Find where the given text appears and provide that cell's center as (X, Y) coordinate. 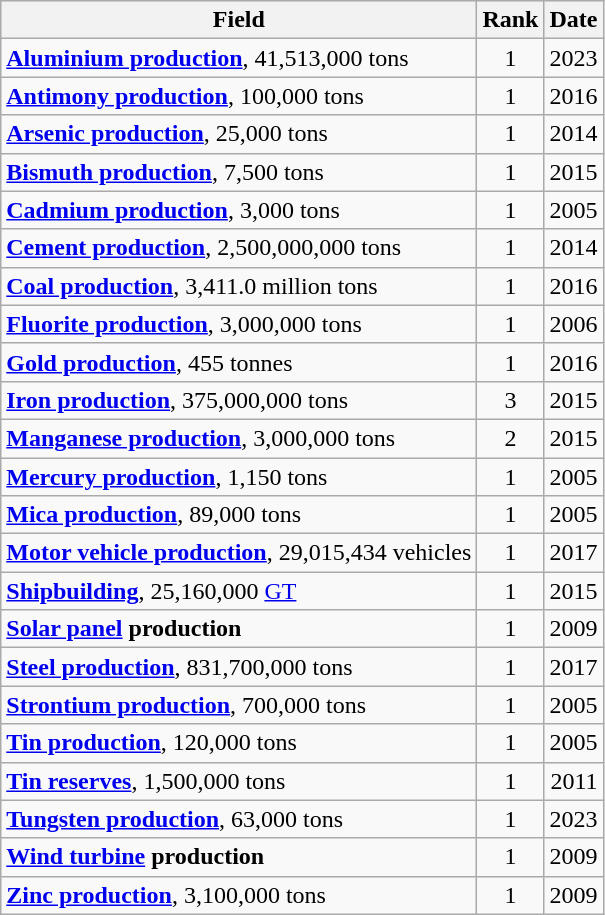
Aluminium production, 41,513,000 tons (239, 58)
2006 (574, 324)
Cement production, 2,500,000,000 tons (239, 248)
Date (574, 20)
Shipbuilding, 25,160,000 GT (239, 591)
Cadmium production, 3,000 tons (239, 210)
Zinc production, 3,100,000 tons (239, 895)
Antimony production, 100,000 tons (239, 96)
Mica production, 89,000 tons (239, 515)
Wind turbine production (239, 857)
Steel production, 831,700,000 tons (239, 667)
Mercury production, 1,150 tons (239, 477)
Tin production, 120,000 tons (239, 743)
3 (510, 400)
Iron production, 375,000,000 tons (239, 400)
Field (239, 20)
2011 (574, 781)
Tungsten production, 63,000 tons (239, 819)
Rank (510, 20)
Coal production, 3,411.0 million tons (239, 286)
Solar panel production (239, 629)
Tin reserves, 1,500,000 tons (239, 781)
Gold production, 455 tonnes (239, 362)
Strontium production, 700,000 tons (239, 705)
Bismuth production, 7,500 tons (239, 172)
Arsenic production, 25,000 tons (239, 134)
Motor vehicle production, 29,015,434 vehicles (239, 553)
Fluorite production, 3,000,000 tons (239, 324)
Manganese production, 3,000,000 tons (239, 438)
2 (510, 438)
